Return (X, Y) of the center of cell containing provided text 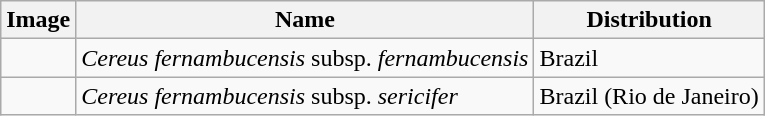
Cereus fernambucensis subsp. fernambucensis (305, 58)
Cereus fernambucensis subsp. sericifer (305, 96)
Distribution (649, 20)
Brazil (649, 58)
Brazil (Rio de Janeiro) (649, 96)
Name (305, 20)
Image (38, 20)
